Return (X, Y) of the center of cell containing provided text 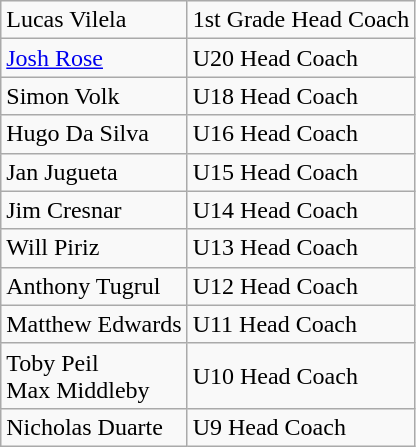
Lucas Vilela (94, 20)
Jim Cresnar (94, 210)
Josh Rose (94, 58)
U20 Head Coach (301, 58)
U10 Head Coach (301, 376)
U14 Head Coach (301, 210)
U11 Head Coach (301, 324)
U9 Head Coach (301, 427)
Nicholas Duarte (94, 427)
Matthew Edwards (94, 324)
U18 Head Coach (301, 96)
Jan Jugueta (94, 172)
U16 Head Coach (301, 134)
U15 Head Coach (301, 172)
Anthony Tugrul (94, 286)
Hugo Da Silva (94, 134)
Will Piriz (94, 248)
Toby PeilMax Middleby (94, 376)
U12 Head Coach (301, 286)
1st Grade Head Coach (301, 20)
Simon Volk (94, 96)
U13 Head Coach (301, 248)
